Detect which cell encompasses the target text, then output its [X, Y] center coordinate. 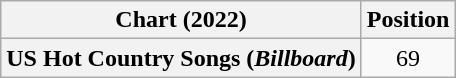
Position [408, 20]
69 [408, 58]
US Hot Country Songs (Billboard) [181, 58]
Chart (2022) [181, 20]
